From the cell containing the given text, extract its center point as [X, Y] coordinate. 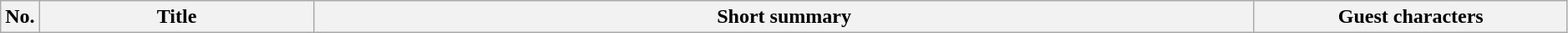
Guest characters [1410, 17]
Title [177, 17]
No. [20, 17]
Short summary [784, 17]
